Capture the cell that displays the provided text and extract its [x, y] central coordinate. 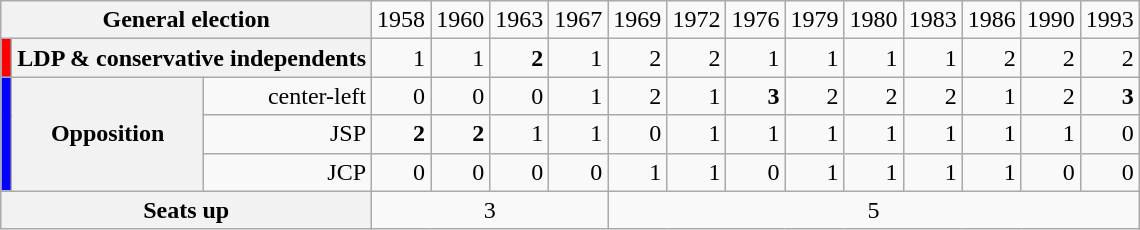
1969 [638, 20]
JSP [287, 134]
Opposition [108, 134]
1958 [402, 20]
LDP & conservative independents [192, 58]
1990 [1050, 20]
1979 [814, 20]
1960 [460, 20]
1980 [874, 20]
1986 [992, 20]
General election [186, 20]
1963 [520, 20]
1983 [932, 20]
1976 [756, 20]
5 [874, 210]
1967 [578, 20]
center-left [287, 96]
1993 [1110, 20]
1972 [696, 20]
JCP [287, 172]
Seats up [186, 210]
